Return (x, y) of the center of cell containing provided text 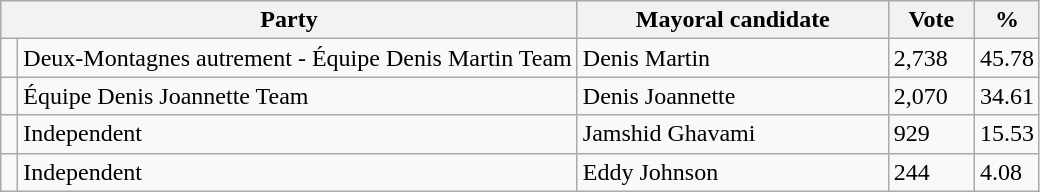
244 (931, 172)
929 (931, 134)
Denis Martin (732, 58)
Eddy Johnson (732, 172)
4.08 (1006, 172)
Jamshid Ghavami (732, 134)
Party (290, 20)
2,070 (931, 96)
Deux-Montagnes autrement - Équipe Denis Martin Team (298, 58)
34.61 (1006, 96)
15.53 (1006, 134)
Mayoral candidate (732, 20)
45.78 (1006, 58)
Denis Joannette (732, 96)
Vote (931, 20)
Équipe Denis Joannette Team (298, 96)
% (1006, 20)
2,738 (931, 58)
